From the cell containing the given text, extract its center point as [x, y] coordinate. 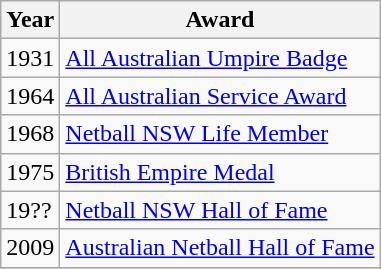
1968 [30, 134]
1931 [30, 58]
All Australian Umpire Badge [220, 58]
Australian Netball Hall of Fame [220, 248]
Netball NSW Life Member [220, 134]
British Empire Medal [220, 172]
1964 [30, 96]
19?? [30, 210]
Netball NSW Hall of Fame [220, 210]
Award [220, 20]
All Australian Service Award [220, 96]
Year [30, 20]
2009 [30, 248]
1975 [30, 172]
